Determine the (X, Y) coordinate at the center of the cell enclosing the given text.  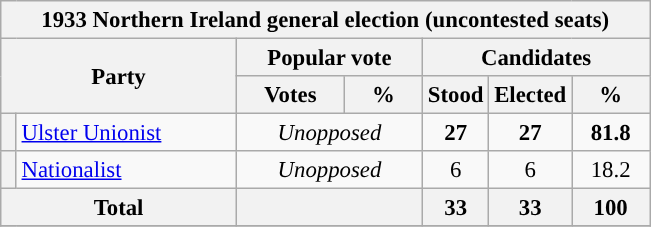
Elected (530, 95)
Popular vote (329, 58)
Votes (290, 95)
18.2 (611, 170)
1933 Northern Ireland general election (uncontested seats) (326, 20)
Stood (456, 95)
Total (119, 208)
Candidates (536, 58)
100 (611, 208)
81.8 (611, 133)
Nationalist (126, 170)
Ulster Unionist (126, 133)
Party (119, 76)
